Find where the given text appears and provide that cell's center as [x, y] coordinate. 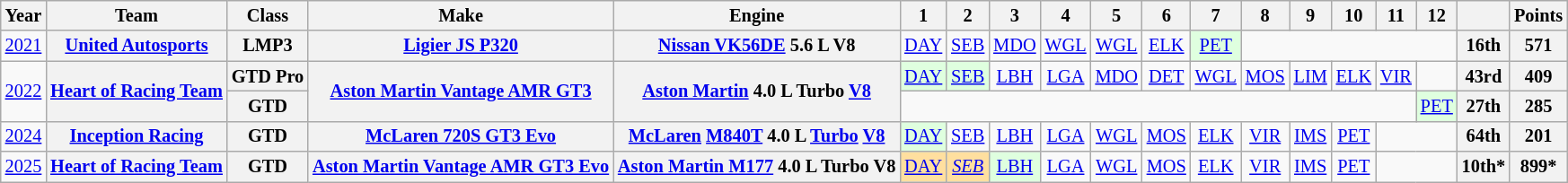
285 [1538, 106]
Ligier JS P320 [461, 46]
LIM [1311, 76]
43rd [1484, 76]
2021 [23, 46]
2024 [23, 136]
Aston Martin 4.0 L Turbo V8 [756, 91]
Nissan VK56DE 5.6 L V8 [756, 46]
409 [1538, 76]
Points [1538, 15]
Aston Martin M177 4.0 L Turbo V8 [756, 167]
1 [923, 15]
16th [1484, 46]
899* [1538, 167]
Year [23, 15]
Class [268, 15]
11 [1396, 15]
10 [1354, 15]
10th* [1484, 167]
7 [1216, 15]
6 [1167, 15]
GTD Pro [268, 76]
201 [1538, 136]
2025 [23, 167]
64th [1484, 136]
9 [1311, 15]
4 [1065, 15]
Engine [756, 15]
McLaren 720S GT3 Evo [461, 136]
DET [1167, 76]
Team [137, 15]
12 [1437, 15]
5 [1117, 15]
Make [461, 15]
United Autosports [137, 46]
LMP3 [268, 46]
3 [1015, 15]
McLaren M840T 4.0 L Turbo V8 [756, 136]
2 [968, 15]
2022 [23, 91]
Inception Racing [137, 136]
571 [1538, 46]
8 [1265, 15]
Aston Martin Vantage AMR GT3 Evo [461, 167]
Aston Martin Vantage AMR GT3 [461, 91]
27th [1484, 106]
